Identify which cell holds the provided text, then report its [X, Y] central coordinate. 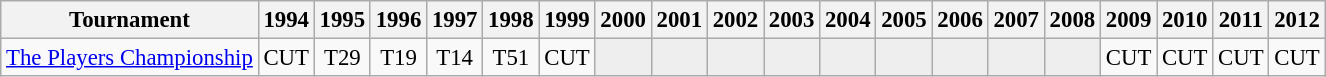
Tournament [130, 20]
1997 [455, 20]
2003 [792, 20]
2006 [960, 20]
2009 [1128, 20]
2010 [1185, 20]
2004 [848, 20]
2007 [1016, 20]
1999 [567, 20]
2002 [735, 20]
T29 [342, 58]
T14 [455, 58]
T51 [511, 58]
The Players Championship [130, 58]
2001 [679, 20]
2011 [1241, 20]
1995 [342, 20]
2005 [904, 20]
1994 [286, 20]
2000 [623, 20]
1998 [511, 20]
2012 [1297, 20]
T19 [398, 58]
1996 [398, 20]
2008 [1072, 20]
